Locate the cell with the specified text and output its [X, Y] center coordinate. 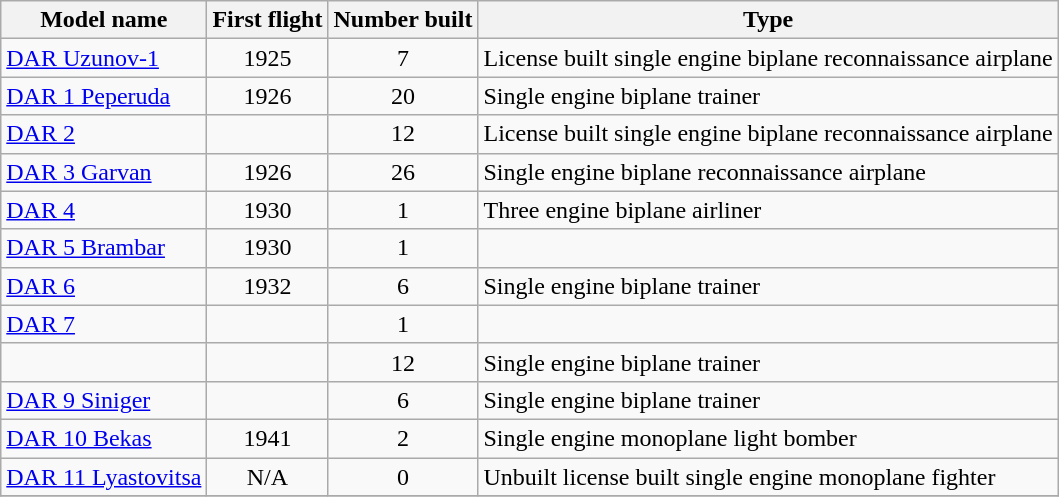
First flight [268, 20]
DAR 6 [104, 286]
26 [403, 172]
Unbuilt license built single engine monoplane fighter [768, 477]
DAR 11 Lyastovitsa [104, 477]
N/A [268, 477]
Three engine biplane airliner [768, 210]
Single engine biplane reconnaissance airplane [768, 172]
DAR 10 Bekas [104, 438]
DAR 7 [104, 324]
1925 [268, 58]
Type [768, 20]
Single engine monoplane light bomber [768, 438]
1941 [268, 438]
7 [403, 58]
DAR 5 Brambar [104, 248]
Model name [104, 20]
DAR 1 Peperuda [104, 96]
DAR 4 [104, 210]
DAR 9 Siniger [104, 400]
0 [403, 477]
2 [403, 438]
DAR Uzunov-1 [104, 58]
DAR 2 [104, 134]
DAR 3 Garvan [104, 172]
1932 [268, 286]
20 [403, 96]
Number built [403, 20]
